Determine the (x, y) coordinate at the center of the cell enclosing the given text.  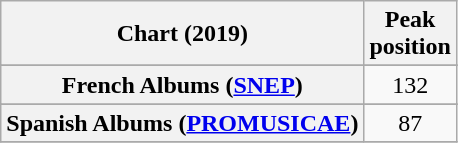
French Albums (SNEP) (182, 85)
87 (410, 123)
Spanish Albums (PROMUSICAE) (182, 123)
Peakposition (410, 34)
Chart (2019) (182, 34)
132 (410, 85)
